From the cell containing the given text, extract its center point as (X, Y) coordinate. 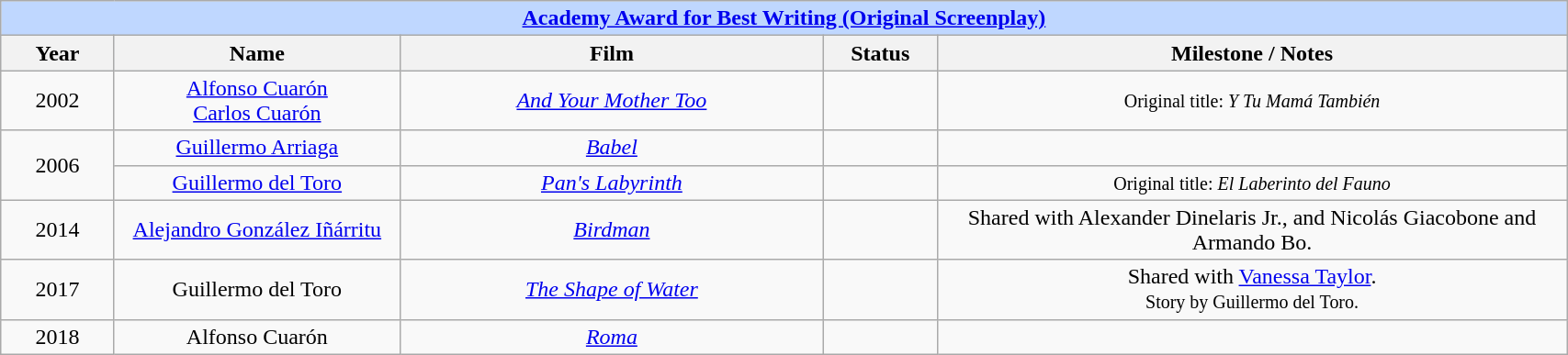
2018 (58, 337)
Year (58, 53)
2017 (58, 290)
Academy Award for Best Writing (Original Screenplay) (784, 18)
2014 (58, 229)
Alfonso CuarónCarlos Cuarón (257, 101)
Original title: El Laberinto del Fauno (1252, 183)
Name (257, 53)
Guillermo Arriaga (257, 148)
The Shape of Water (612, 290)
Alejandro González Iñárritu (257, 229)
Pan's Labyrinth (612, 183)
Milestone / Notes (1252, 53)
Original title: Y Tu Mamá También (1252, 101)
Roma (612, 337)
Birdman (612, 229)
Babel (612, 148)
Alfonso Cuarón (257, 337)
Status (880, 53)
2002 (58, 101)
Shared with Alexander Dinelaris Jr., and Nicolás Giacobone and Armando Bo. (1252, 229)
And Your Mother Too (612, 101)
2006 (58, 165)
Film (612, 53)
Shared with Vanessa Taylor.Story by Guillermo del Toro. (1252, 290)
